Locate the cell with the specified text and output its (X, Y) center coordinate. 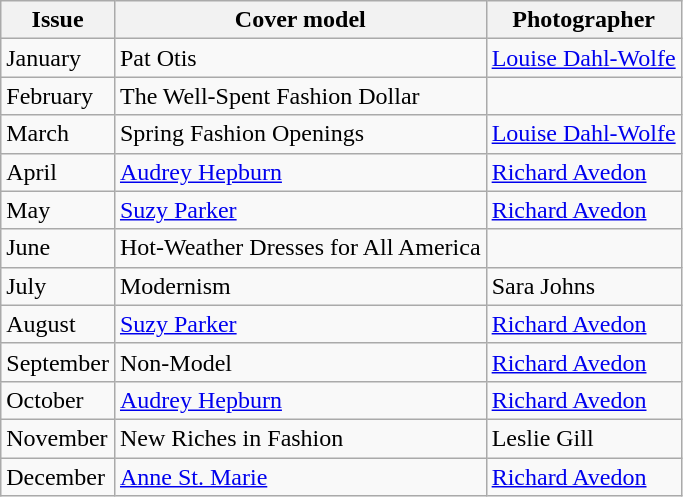
The Well-Spent Fashion Dollar (300, 96)
Photographer (584, 20)
Cover model (300, 20)
August (58, 324)
March (58, 134)
October (58, 400)
Spring Fashion Openings (300, 134)
September (58, 362)
Sara Johns (584, 286)
Hot-Weather Dresses for All America (300, 248)
Issue (58, 20)
New Riches in Fashion (300, 438)
Modernism (300, 286)
Leslie Gill (584, 438)
January (58, 58)
Non-Model (300, 362)
February (58, 96)
Anne St. Marie (300, 477)
Pat Otis (300, 58)
May (58, 210)
November (58, 438)
July (58, 286)
April (58, 172)
December (58, 477)
June (58, 248)
